Pinpoint the cell where the given text exists, returning its [x, y] midpoint coordinate. 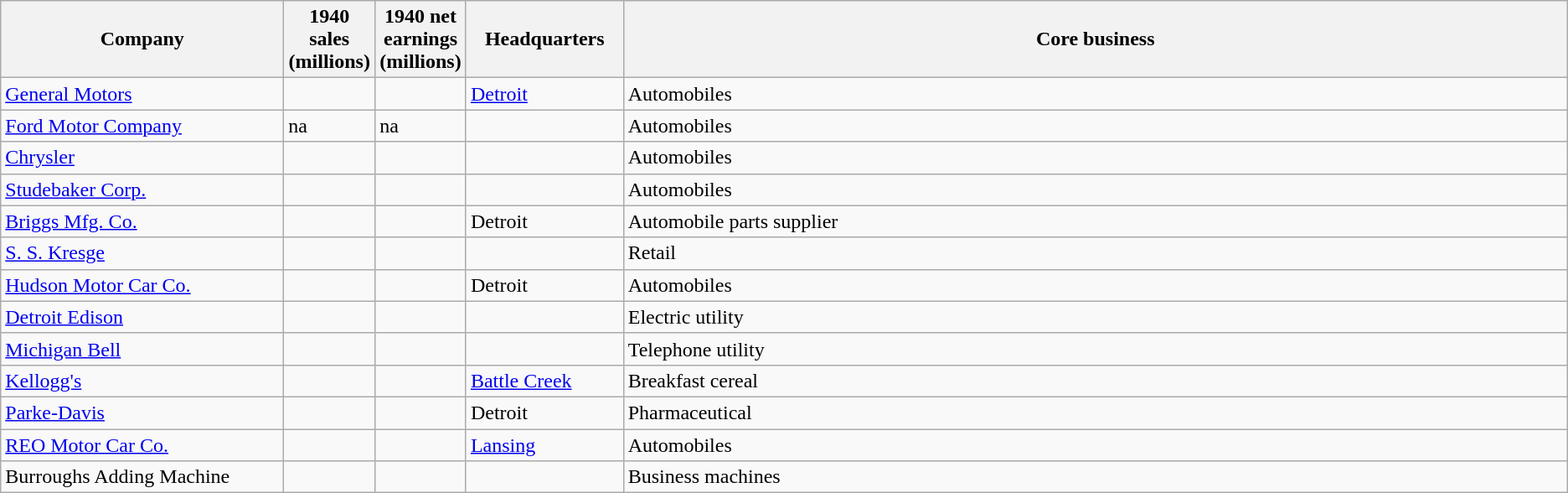
Michigan Bell [142, 349]
Battle Creek [544, 381]
Lansing [544, 445]
General Motors [142, 94]
1940 net earnings (millions) [420, 39]
Studebaker Corp. [142, 189]
Telephone utility [1096, 349]
REO Motor Car Co. [142, 445]
Briggs Mfg. Co. [142, 221]
Hudson Motor Car Co. [142, 285]
Pharmaceutical [1096, 413]
Headquarters [544, 39]
Chrysler [142, 158]
Electric utility [1096, 317]
Automobile parts supplier [1096, 221]
1940 sales (millions) [330, 39]
Business machines [1096, 477]
Breakfast cereal [1096, 381]
Core business [1096, 39]
Retail [1096, 253]
Company [142, 39]
Kellogg's [142, 381]
S. S. Kresge [142, 253]
Parke-Davis [142, 413]
Detroit Edison [142, 317]
Burroughs Adding Machine [142, 477]
Ford Motor Company [142, 126]
